Scan for the cell matching the given text and deliver its (X, Y) coordinate at center. 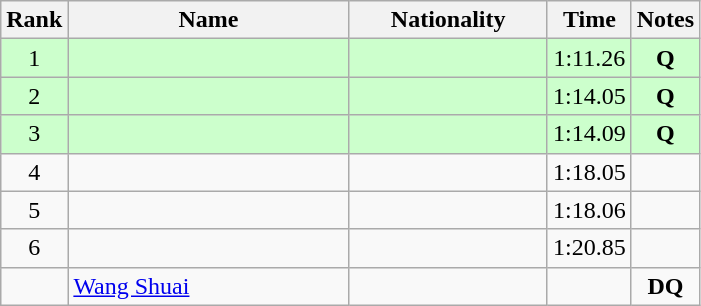
1:18.05 (589, 172)
Nationality (448, 20)
Wang Shuai (208, 286)
1:18.06 (589, 210)
2 (34, 96)
Name (208, 20)
1 (34, 58)
3 (34, 134)
1:20.85 (589, 248)
1:14.09 (589, 134)
1:11.26 (589, 58)
Rank (34, 20)
6 (34, 248)
Time (589, 20)
5 (34, 210)
1:14.05 (589, 96)
Notes (665, 20)
DQ (665, 286)
4 (34, 172)
